Find where the given text appears and provide that cell's center as (X, Y) coordinate. 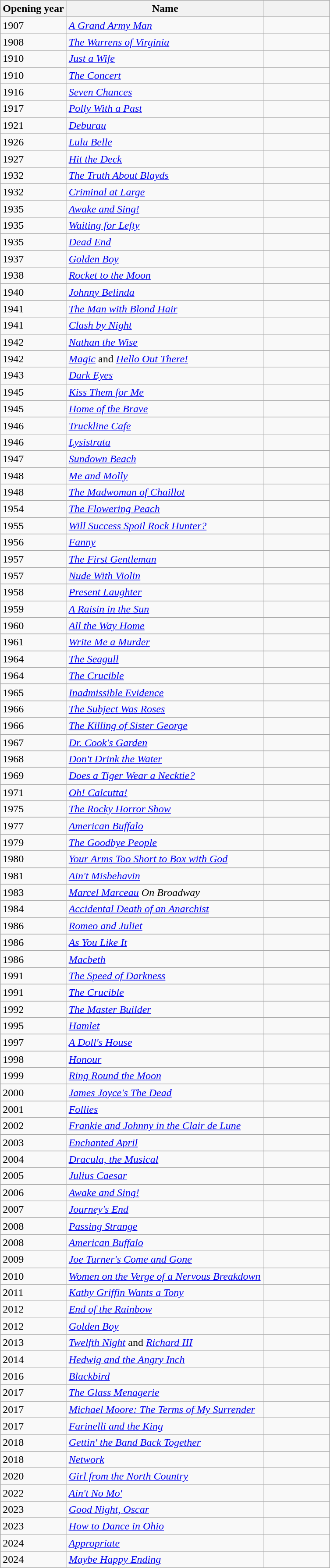
1999 (33, 1076)
1971 (33, 793)
1984 (33, 909)
The Killing of Sister George (165, 726)
1961 (33, 642)
1965 (33, 692)
2006 (33, 1193)
Rocket to the Moon (165, 276)
Dr. Cook's Garden (165, 743)
The Rocky Horror Show (165, 809)
1940 (33, 292)
The Warrens of Virginia (165, 42)
Romeo and Juliet (165, 926)
2009 (33, 1259)
Honour (165, 1059)
Michael Moore: The Terms of My Surrender (165, 1409)
2014 (33, 1359)
Ain't Misbehavin (165, 876)
1983 (33, 892)
Follies (165, 1109)
2010 (33, 1276)
1997 (33, 1043)
Write Me a Murder (165, 642)
Appropriate (165, 1543)
Enchanted April (165, 1143)
Accidental Death of an Anarchist (165, 909)
Just a Wife (165, 59)
1908 (33, 42)
1980 (33, 859)
Inadmissible Evidence (165, 692)
Joe Turner's Come and Gone (165, 1259)
Hedwig and the Angry Inch (165, 1359)
Kathy Griffin Wants a Tony (165, 1293)
2000 (33, 1093)
Macbeth (165, 959)
Deburau (165, 125)
Don't Drink the Water (165, 759)
Clash by Night (165, 326)
2005 (33, 1176)
Home of the Brave (165, 409)
The Glass Menagerie (165, 1393)
Present Laughter (165, 592)
A Raisin in the Sun (165, 609)
2004 (33, 1159)
Hamlet (165, 1026)
Magic and Hello Out There! (165, 359)
Dead End (165, 242)
Dracula, the Musical (165, 1159)
Frankie and Johnny in the Clair de Lune (165, 1126)
2001 (33, 1109)
Ain't No Mo' (165, 1493)
1992 (33, 1009)
Gettin' the Band Back Together (165, 1443)
As You Like It (165, 942)
Waiting for Lefty (165, 226)
The First Gentleman (165, 559)
Good Night, Oscar (165, 1509)
Sundown Beach (165, 459)
Dark Eyes (165, 375)
1979 (33, 842)
End of the Rainbow (165, 1310)
The Subject Was Roses (165, 709)
The Flowering Peach (165, 509)
1959 (33, 609)
Nude With Violin (165, 576)
2013 (33, 1343)
All the Way Home (165, 626)
1921 (33, 125)
1967 (33, 743)
Hit the Deck (165, 159)
Polly With a Past (165, 109)
1937 (33, 259)
Twelfth Night and Richard III (165, 1343)
1995 (33, 1026)
Julius Caesar (165, 1176)
1927 (33, 159)
2002 (33, 1126)
Lysistrata (165, 442)
James Joyce's The Dead (165, 1093)
Fanny (165, 542)
1938 (33, 276)
2011 (33, 1293)
The Speed of Darkness (165, 976)
Opening year (33, 9)
Maybe Happy Ending (165, 1560)
How to Dance in Ohio (165, 1526)
1998 (33, 1059)
Nathan the Wise (165, 342)
The Madwoman of Chaillot (165, 492)
Johnny Belinda (165, 292)
1943 (33, 375)
1917 (33, 109)
Your Arms Too Short to Box with God (165, 859)
2016 (33, 1376)
The Master Builder (165, 1009)
1916 (33, 92)
1955 (33, 526)
Truckline Cafe (165, 425)
2007 (33, 1209)
2003 (33, 1143)
Girl from the North Country (165, 1476)
A Doll's House (165, 1043)
1926 (33, 142)
Kiss Them for Me (165, 392)
Me and Molly (165, 475)
1958 (33, 592)
Blackbird (165, 1376)
2020 (33, 1476)
Women on the Verge of a Nervous Breakdown (165, 1276)
Farinelli and the King (165, 1426)
Network (165, 1459)
1975 (33, 809)
1969 (33, 776)
Will Success Spoil Rock Hunter? (165, 526)
Oh! Calcutta! (165, 793)
Criminal at Large (165, 192)
Ring Round the Moon (165, 1076)
Marcel Marceau On Broadway (165, 892)
1960 (33, 626)
1981 (33, 876)
Name (165, 9)
The Man with Blond Hair (165, 309)
Journey's End (165, 1209)
The Seagull (165, 659)
1956 (33, 542)
A Grand Army Man (165, 25)
Passing Strange (165, 1226)
1947 (33, 459)
Lulu Belle (165, 142)
1907 (33, 25)
1954 (33, 509)
1968 (33, 759)
The Truth About Blayds (165, 175)
1977 (33, 826)
2022 (33, 1493)
Does a Tiger Wear a Necktie? (165, 776)
Seven Chances (165, 92)
The Concert (165, 75)
The Goodbye People (165, 842)
